For the text-containing cell, return its midpoint in [X, Y] coordinate format. 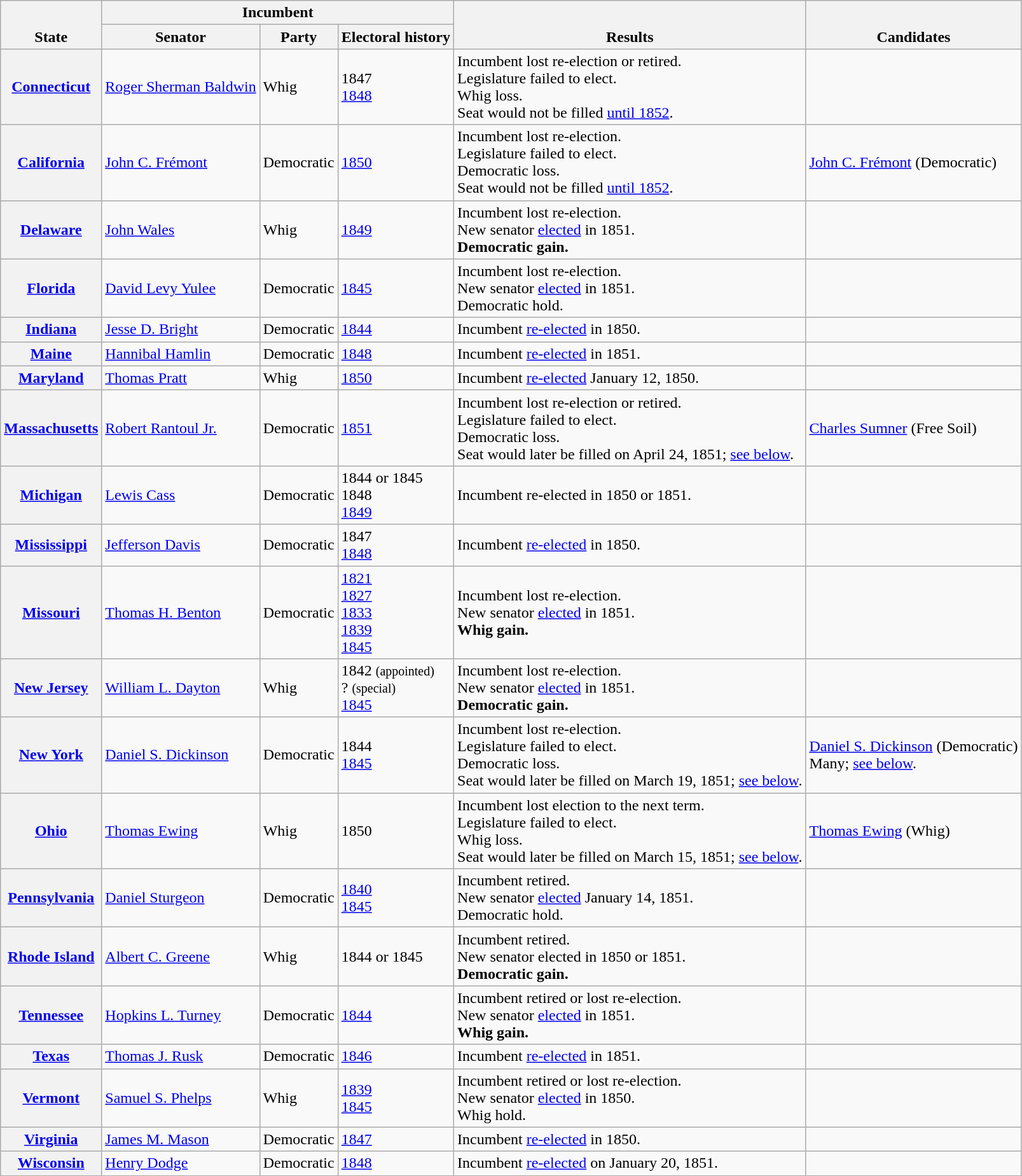
New York [51, 756]
Incumbent [278, 13]
Jefferson Davis [181, 544]
Ohio [51, 831]
Daniel Sturgeon [181, 898]
Incumbent lost election to the next term.Legislature failed to elect.Whig loss.Seat would later be filled on March 15, 1851; see below. [630, 831]
Hopkins L. Turney [181, 1015]
1847 [396, 1139]
Incumbent retired.New senator elected in 1850 or 1851.Democratic gain. [630, 957]
Incumbent retired or lost re-election.New senator elected in 1851.Whig gain. [630, 1015]
James M. Mason [181, 1139]
California [51, 163]
18211827183318391845 [396, 612]
Daniel S. Dickinson [181, 756]
1844 1845 [396, 756]
Thomas Pratt [181, 378]
1845 [396, 288]
Albert C. Greene [181, 957]
Mississippi [51, 544]
Charles Sumner (Free Soil) [913, 427]
Thomas Ewing (Whig) [913, 831]
Roger Sherman Baldwin [181, 86]
William L. Dayton [181, 688]
State [51, 25]
Robert Rantoul Jr. [181, 427]
Tennessee [51, 1015]
Thomas H. Benton [181, 612]
Samuel S. Phelps [181, 1098]
Indiana [51, 329]
1846 [396, 1056]
John C. Frémont [181, 163]
Candidates [913, 25]
Incumbent retired or lost re-election.New senator elected in 1850.Whig hold. [630, 1098]
Maine [51, 354]
Incumbent lost re-election.New senator elected in 1851.Whig gain. [630, 612]
John C. Frémont (Democratic) [913, 163]
Senator [181, 37]
Lewis Cass [181, 495]
Missouri [51, 612]
Incumbent lost re-election.New senator elected in 1851.Democratic hold. [630, 288]
Wisconsin [51, 1163]
Thomas Ewing [181, 831]
Hannibal Hamlin [181, 354]
Incumbent re-elected January 12, 1850. [630, 378]
Incumbent lost re-election.Legislature failed to elect.Democratic loss.Seat would later be filled on March 19, 1851; see below. [630, 756]
Electoral history [396, 37]
Daniel S. Dickinson (Democratic)Many; see below. [913, 756]
Texas [51, 1056]
Incumbent lost re-election or retired.Legislature failed to elect.Whig loss.Seat would not be filled until 1852. [630, 86]
18401845 [396, 898]
Henry Dodge [181, 1163]
Results [630, 25]
Incumbent lost re-election or retired.Legislature failed to elect.Democratic loss.Seat would later be filled on April 24, 1851; see below. [630, 427]
1842 (appointed)? (special)1845 [396, 688]
New Jersey [51, 688]
Rhode Island [51, 957]
John Wales [181, 230]
Party [299, 37]
1851 [396, 427]
Jesse D. Bright [181, 329]
David Levy Yulee [181, 288]
Massachusetts [51, 427]
1844 or 18451848 1849 [396, 495]
Incumbent re-elected on January 20, 1851. [630, 1163]
Virginia [51, 1139]
Incumbent retired.New senator elected January 14, 1851.Democratic hold. [630, 898]
Thomas J. Rusk [181, 1056]
Delaware [51, 230]
Connecticut [51, 86]
Pennsylvania [51, 898]
Michigan [51, 495]
Maryland [51, 378]
Vermont [51, 1098]
Incumbent lost re-election.Legislature failed to elect.Democratic loss.Seat would not be filled until 1852. [630, 163]
1849 [396, 230]
Florida [51, 288]
1844 or 1845 [396, 957]
Incumbent re-elected in 1850 or 1851. [630, 495]
18391845 [396, 1098]
